For the text-containing cell, return its midpoint in (x, y) coordinate format. 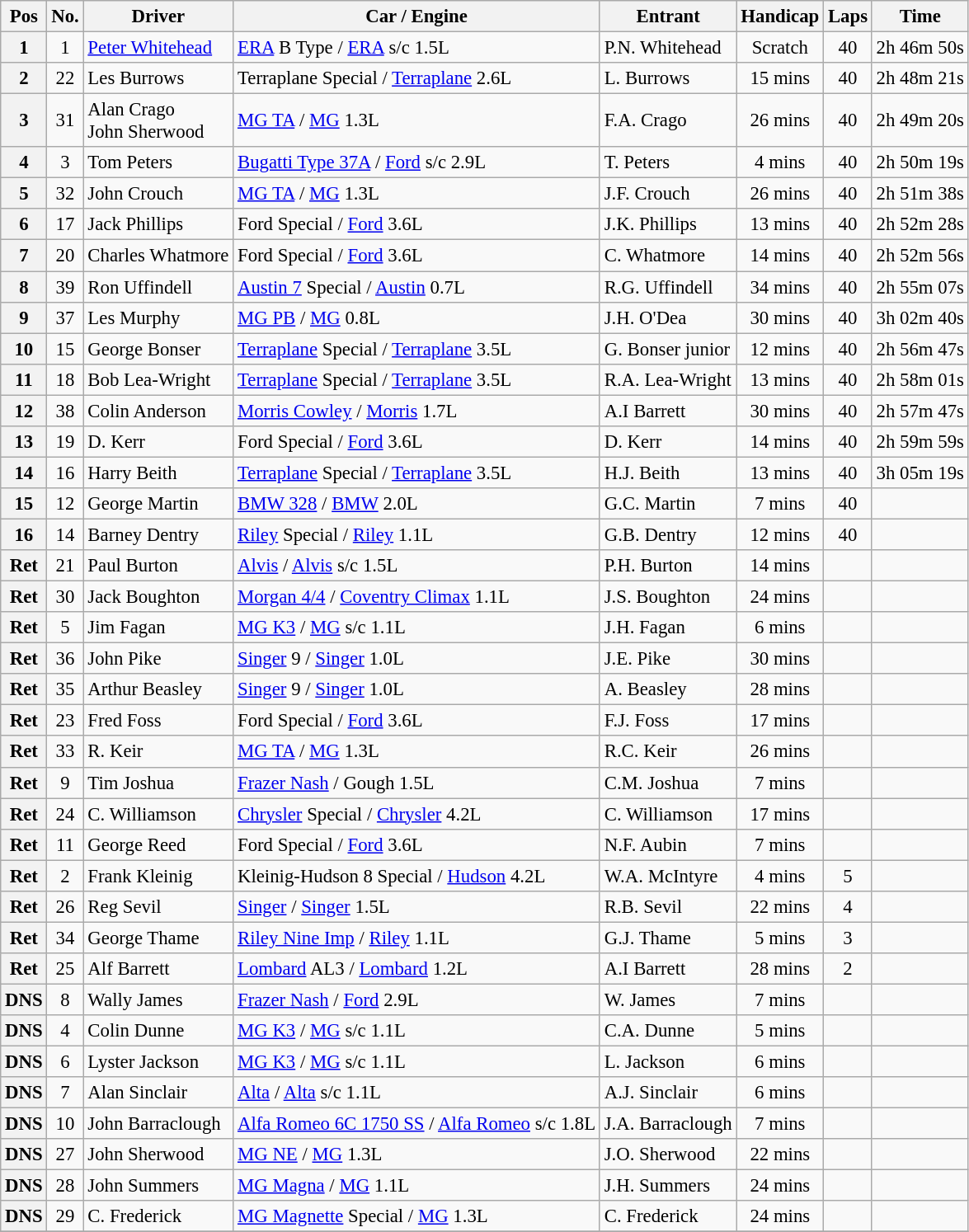
R.B. Sevil (668, 907)
Handicap (780, 16)
BMW 328 / BMW 2.0L (417, 504)
Colin Dunne (158, 1031)
Frank Kleinig (158, 876)
Time (920, 16)
Tim Joshua (158, 783)
35 (65, 689)
Morris Cowley / Morris 1.7L (417, 411)
34 mins (780, 287)
Harry Beith (158, 473)
John Pike (158, 659)
30 (65, 597)
MG Magna / MG 1.1L (417, 1186)
25 (65, 969)
J.E. Pike (668, 659)
George Martin (158, 504)
17 (65, 225)
J.S. Boughton (668, 597)
R. Keir (158, 752)
Frazer Nash / Ford 2.9L (417, 999)
George Bonser (158, 349)
J.A. Barraclough (668, 1124)
23 (65, 721)
G. Bonser junior (668, 349)
John Barraclough (158, 1124)
J.H. Fagan (668, 628)
Ron Uffindell (158, 287)
28 (65, 1186)
36 (65, 659)
2h 52m 28s (920, 225)
George Reed (158, 844)
Chrysler Special / Chrysler 4.2L (417, 814)
Jack Boughton (158, 597)
Alfa Romeo 6C 1750 SS / Alfa Romeo s/c 1.8L (417, 1124)
2h 51m 38s (920, 194)
F.A. Crago (668, 120)
Fred Foss (158, 721)
32 (65, 194)
29 (65, 1216)
G.B. Dentry (668, 534)
Frazer Nash / Gough 1.5L (417, 783)
2h 58m 01s (920, 379)
3h 05m 19s (920, 473)
Singer / Singer 1.5L (417, 907)
W. James (668, 999)
Alan Crago John Sherwood (158, 120)
Paul Burton (158, 566)
39 (65, 287)
Bob Lea-Wright (158, 379)
P.N. Whitehead (668, 48)
L. Burrows (668, 78)
2h 52m 56s (920, 256)
20 (65, 256)
John Summers (158, 1186)
Driver (158, 16)
2h 49m 20s (920, 120)
Pos (24, 16)
Arthur Beasley (158, 689)
Les Burrows (158, 78)
2h 50m 19s (920, 162)
Reg Sevil (158, 907)
22 (65, 78)
33 (65, 752)
J.K. Phillips (668, 225)
J.H. Summers (668, 1186)
MG Magnette Special / MG 1.3L (417, 1216)
J.F. Crouch (668, 194)
Morgan 4/4 / Coventry Climax 1.1L (417, 597)
Les Murphy (158, 317)
Terraplane Special / Terraplane 2.6L (417, 78)
Alf Barrett (158, 969)
Wally James (158, 999)
John Sherwood (158, 1154)
37 (65, 317)
2h 59m 59s (920, 442)
2h 57m 47s (920, 411)
Austin 7 Special / Austin 0.7L (417, 287)
C. Whatmore (668, 256)
Peter Whitehead (158, 48)
Barney Dentry (158, 534)
31 (65, 120)
R.A. Lea-Wright (668, 379)
H.J. Beith (668, 473)
C.M. Joshua (668, 783)
G.J. Thame (668, 938)
Alvis / Alvis s/c 1.5L (417, 566)
18 (65, 379)
Jack Phillips (158, 225)
2h 56m 47s (920, 349)
W.A. McIntyre (668, 876)
T. Peters (668, 162)
Charles Whatmore (158, 256)
27 (65, 1154)
34 (65, 938)
3h 02m 40s (920, 317)
Alan Sinclair (158, 1093)
MG PB / MG 0.8L (417, 317)
Riley Nine Imp / Riley 1.1L (417, 938)
R.G. Uffindell (668, 287)
15 mins (780, 78)
L. Jackson (668, 1062)
A. Beasley (668, 689)
19 (65, 442)
R.C. Keir (668, 752)
Jim Fagan (158, 628)
P.H. Burton (668, 566)
13 (24, 442)
26 (65, 907)
Car / Engine (417, 16)
John Crouch (158, 194)
N.F. Aubin (668, 844)
A.J. Sinclair (668, 1093)
Lombard AL3 / Lombard 1.2L (417, 969)
C.A. Dunne (668, 1031)
2h 55m 07s (920, 287)
Kleinig-Hudson 8 Special / Hudson 4.2L (417, 876)
Colin Anderson (158, 411)
38 (65, 411)
Alta / Alta s/c 1.1L (417, 1093)
Tom Peters (158, 162)
Lyster Jackson (158, 1062)
Laps (848, 16)
2h 48m 21s (920, 78)
24 (65, 814)
G.C. Martin (668, 504)
Entrant (668, 16)
MG NE / MG 1.3L (417, 1154)
J.H. O'Dea (668, 317)
Riley Special / Riley 1.1L (417, 534)
George Thame (158, 938)
F.J. Foss (668, 721)
2h 46m 50s (920, 48)
21 (65, 566)
ERA B Type / ERA s/c 1.5L (417, 48)
No. (65, 16)
Bugatti Type 37A / Ford s/c 2.9L (417, 162)
Scratch (780, 48)
J.O. Sherwood (668, 1154)
